Find where the given text appears and provide that cell's center as [X, Y] coordinate. 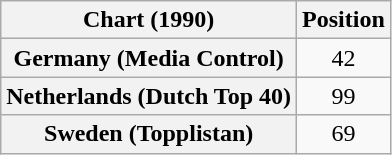
Position [344, 20]
99 [344, 96]
69 [344, 134]
Chart (1990) [149, 20]
Germany (Media Control) [149, 58]
42 [344, 58]
Sweden (Topplistan) [149, 134]
Netherlands (Dutch Top 40) [149, 96]
